Detect which cell encompasses the target text, then output its (x, y) center coordinate. 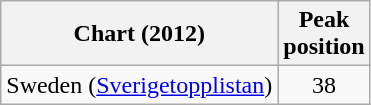
Sweden (Sverigetopplistan) (140, 85)
Chart (2012) (140, 34)
Peakposition (324, 34)
38 (324, 85)
